Extract the (X, Y) coordinate from the center of the cell holding the provided text.  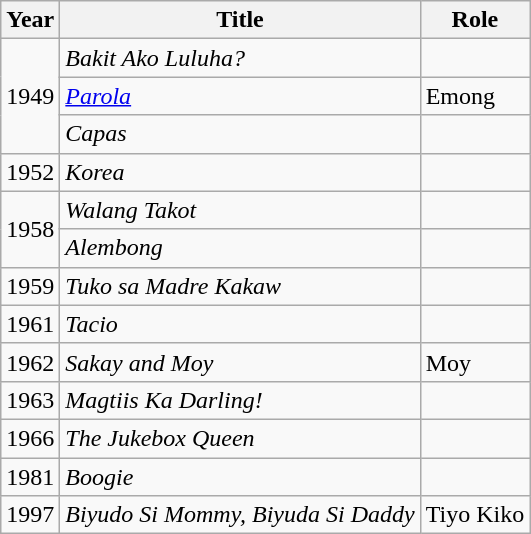
1963 (30, 400)
Emong (475, 96)
Parola (240, 96)
1997 (30, 515)
Walang Takot (240, 210)
Sakay and Moy (240, 362)
Boogie (240, 477)
Tacio (240, 324)
1949 (30, 96)
Year (30, 20)
Magtiis Ka Darling! (240, 400)
1958 (30, 229)
1981 (30, 477)
Title (240, 20)
Tuko sa Madre Kakaw (240, 286)
Role (475, 20)
1961 (30, 324)
1952 (30, 172)
1966 (30, 438)
Alembong (240, 248)
Tiyo Kiko (475, 515)
The Jukebox Queen (240, 438)
Moy (475, 362)
Biyudo Si Mommy, Biyuda Si Daddy (240, 515)
Bakit Ako Luluha? (240, 58)
1959 (30, 286)
Korea (240, 172)
1962 (30, 362)
Capas (240, 134)
